Pinpoint the cell where the given text exists, returning its (x, y) midpoint coordinate. 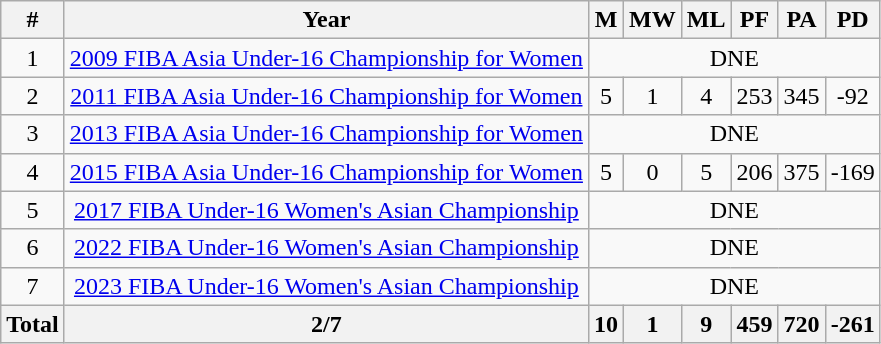
2023 FIBA Under-16 Women's Asian Championship (326, 286)
Year (326, 20)
2011 FIBA Asia Under-16 Championship for Women (326, 96)
PF (754, 20)
2017 FIBA Under-16 Women's Asian Championship (326, 210)
206 (754, 172)
ML (706, 20)
2015 FIBA Asia Under-16 Championship for Women (326, 172)
PD (852, 20)
3 (33, 134)
345 (802, 96)
10 (606, 324)
253 (754, 96)
720 (802, 324)
PA (802, 20)
0 (653, 172)
2009 FIBA Asia Under-16 Championship for Women (326, 58)
2/7 (326, 324)
7 (33, 286)
6 (33, 248)
# (33, 20)
MW (653, 20)
459 (754, 324)
-169 (852, 172)
2022 FIBA Under-16 Women's Asian Championship (326, 248)
M (606, 20)
2013 FIBA Asia Under-16 Championship for Women (326, 134)
375 (802, 172)
Total (33, 324)
2 (33, 96)
9 (706, 324)
-92 (852, 96)
-261 (852, 324)
